Provide the (X, Y) coordinate of the cell's center where the given text is located.  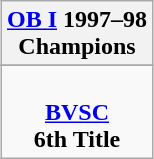
BVSC6th Title (76, 112)
OB I 1997–98Champions (76, 34)
